Return (x, y) of the center of cell containing provided text 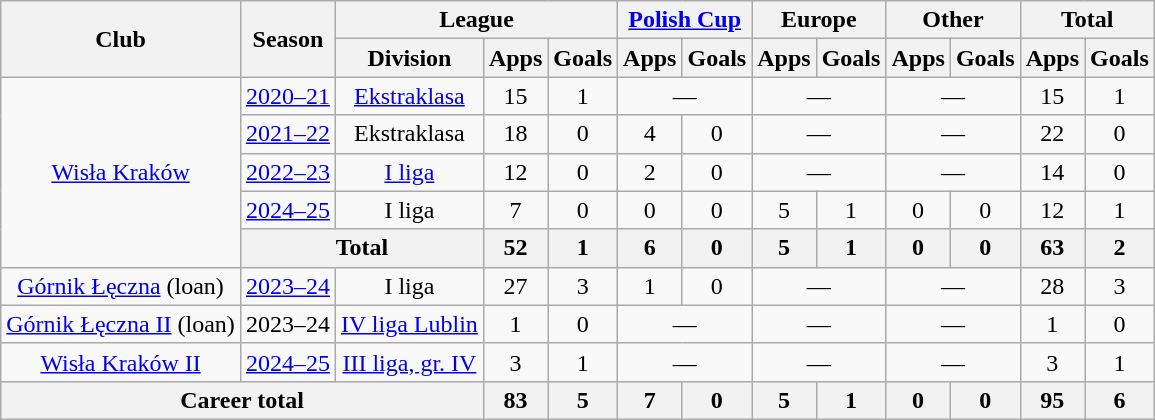
18 (515, 134)
Europe (819, 20)
22 (1052, 134)
Wisła Kraków (121, 172)
95 (1052, 400)
League (476, 20)
63 (1052, 248)
27 (515, 286)
52 (515, 248)
Wisła Kraków II (121, 362)
Górnik Łęczna II (loan) (121, 324)
2022–23 (288, 172)
Club (121, 39)
IV liga Lublin (409, 324)
Górnik Łęczna (loan) (121, 286)
83 (515, 400)
Other (953, 20)
Career total (242, 400)
2020–21 (288, 96)
28 (1052, 286)
14 (1052, 172)
Division (409, 58)
III liga, gr. IV (409, 362)
4 (650, 134)
Polish Cup (685, 20)
Season (288, 39)
2021–22 (288, 134)
